Return the [x, y] coordinate for the center point of the cell that contains the specified text.  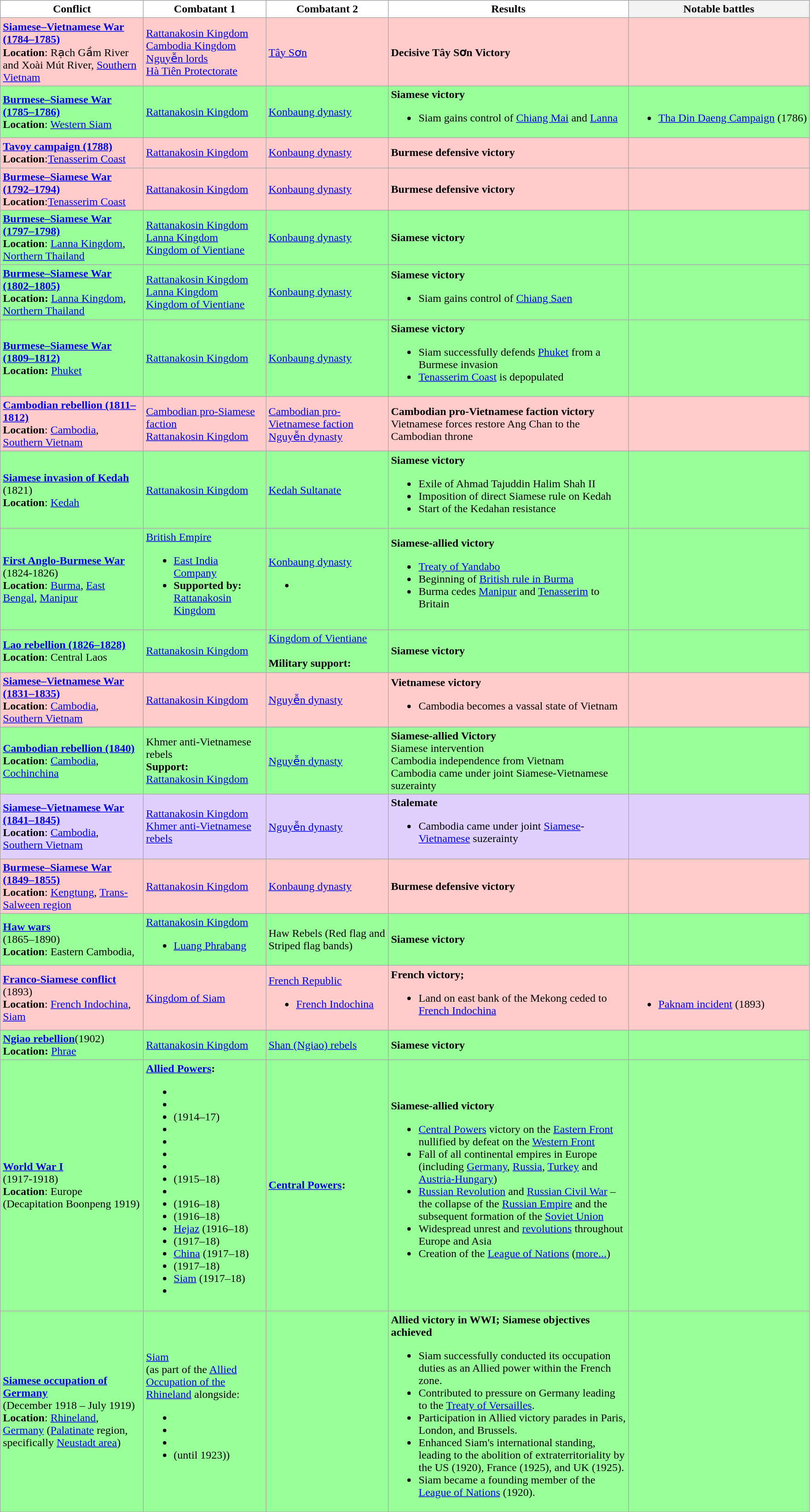
Central Powers: [327, 1185]
Franco-Siamese conflict(1893)Location: French Indochina, Siam [72, 998]
Shan (Ngiao) rebels [327, 1045]
Haw Rebels (Red flag and Striped flag bands) [327, 940]
Haw wars(1865–1890)Location: Eastern Cambodia, [72, 940]
Decisive Tây Sơn Victory [508, 52]
Kedah Sultanate [327, 490]
Siamese invasion of Kedah(1821)Location: Kedah [72, 490]
Siamese–Vietnamese War (1831–1835)Location: Cambodia, Southern Vietnam [72, 699]
Siamese victoryExile of Ahmad Tajuddin Halim Shah IIImposition of direct Siamese rule on KedahStart of the Kedahan resistance [508, 490]
Burmese–Siamese War (1802–1805)Location: Lanna Kingdom, Northern Thailand [72, 293]
Rattanakosin Kingdom Cambodia Kingdom Nguyễn lordsHà Tiên Protectorate [205, 52]
Allied Powers: (1914–17) (1915–18) (1916–18) (1916–18) Hejaz (1916–18) (1917–18) China (1917–18) (1917–18) Siam (1917–18) [205, 1185]
Khmer anti-Vietnamese rebelsSupport: Rattanakosin Kingdom [205, 761]
Cambodian rebellion (1840)Location: Cambodia, Cochinchina [72, 761]
Siamese victorySiam successfully defends Phuket from a Burmese invasionTenasserim Coast is depopulated [508, 358]
Siamese–Vietnamese War (1784–1785)Location: Rạch Gầm River and Xoài Mút River, Southern Vietnam [72, 52]
Kingdom of VientianeMilitary support: [327, 651]
Rattanakosin Kingdom Luang Phrabang [205, 940]
Siamese-allied victoryTreaty of YandaboBeginning of British rule in BurmaBurma cedes Manipur and Tenasserim to Britain [508, 579]
Siamese-allied VictorySiamese interventionCambodia independence from VietnamCambodia came under joint Siamese-Vietnamese suzerainty [508, 761]
StalemateCambodia came under joint Siamese-Vietnamese suzerainty [508, 826]
Siamese–Vietnamese War (1841–1845)Location: Cambodia, Southern Vietnam [72, 826]
Burmese–Siamese War (1792–1794)Location:Tenasserim Coast [72, 189]
French Republic French Indochina [327, 998]
Notable battles [719, 9]
Conflict [72, 9]
Ngiao rebellion(1902)Location: Phrae [72, 1045]
Siamese victorySiam gains control of Chiang Saen [508, 293]
Burmese–Siamese War (1785–1786)Location: Western Siam [72, 111]
Burmese–Siamese War (1809–1812)Location: Phuket [72, 358]
Tha Din Daeng Campaign (1786) [719, 111]
Siamese victorySiam gains control of Chiang Mai and Lanna [508, 111]
First Anglo-Burmese War(1824-1826)Location: Burma, East Bengal, Manipur [72, 579]
Combatant 1 [205, 9]
Vietnamese victoryCambodia becomes a vassal state of Vietnam [508, 699]
Tavoy campaign (1788)Location:Tenasserim Coast [72, 153]
Cambodian pro-Vietnamese faction Nguyễn dynasty [327, 424]
Rattanakosin Kingdom Khmer anti-Vietnamese rebels [205, 826]
Cambodian pro-Siamese faction Rattanakosin Kingdom [205, 424]
Cambodian pro-Vietnamese faction victoryVietnamese forces restore Ang Chan to the Cambodian throne [508, 424]
French victory;Land on east bank of the Mekong ceded to French Indochina [508, 998]
World War I(1917-1918)Location: Europe (Decapitation Boonpeng 1919) [72, 1185]
Cambodian rebellion (1811–1812)Location: Cambodia, Southern Vietnam [72, 424]
Siam(as part of the Allied Occupation of the Rhineland alongside: (until 1923)) [205, 1411]
Lao rebellion (1826–1828)Location: Central Laos [72, 651]
Combatant 2 [327, 9]
British Empire East India CompanySupported by: Rattanakosin Kingdom [205, 579]
Tây Sơn [327, 52]
Results [508, 9]
Burmese–Siamese War (1797–1798)Location: Lanna Kingdom, Northern Thailand [72, 237]
Paknam incident (1893) [719, 998]
Burmese–Siamese War (1849–1855)Location: Kengtung, Trans-Salween region [72, 886]
Kingdom of Siam [205, 998]
Siamese occupation of Germany(December 1918 – July 1919)Location: Rhineland, Germany (Palatinate region, specifically Neustadt area) [72, 1411]
